From the cell containing the given text, extract its center point as (x, y) coordinate. 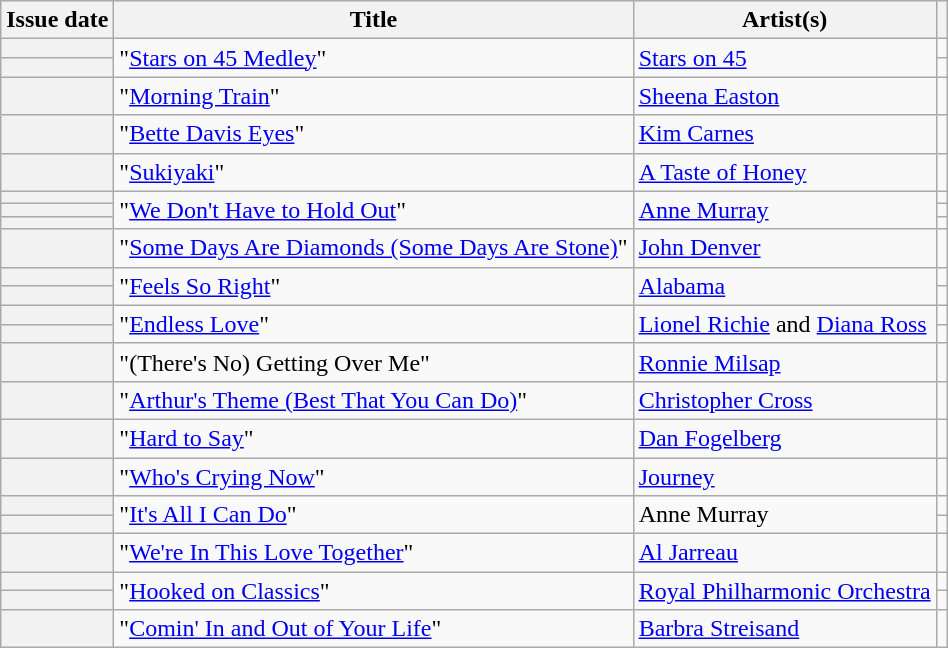
Kim Carnes (784, 134)
Dan Fogelberg (784, 438)
John Denver (784, 248)
"We're In This Love Together" (374, 553)
Al Jarreau (784, 553)
Stars on 45 (784, 58)
"Some Days Are Diamonds (Some Days Are Stone)" (374, 248)
"Morning Train" (374, 96)
"Comin' In and Out of Your Life" (374, 629)
"Feels So Right" (374, 286)
Alabama (784, 286)
Christopher Cross (784, 400)
"Hard to Say" (374, 438)
Ronnie Milsap (784, 362)
Title (374, 20)
Barbra Streisand (784, 629)
Artist(s) (784, 20)
Sheena Easton (784, 96)
Lionel Richie and Diana Ross (784, 324)
"Hooked on Classics" (374, 591)
A Taste of Honey (784, 172)
Issue date (58, 20)
Journey (784, 477)
"Bette Davis Eyes" (374, 134)
Royal Philharmonic Orchestra (784, 591)
"Who's Crying Now" (374, 477)
"Arthur's Theme (Best That You Can Do)" (374, 400)
"Sukiyaki" (374, 172)
"Endless Love" (374, 324)
"Stars on 45 Medley" (374, 58)
"It's All I Can Do" (374, 515)
"We Don't Have to Hold Out" (374, 210)
"(There's No) Getting Over Me" (374, 362)
